Pinpoint the cell where the given text exists, returning its (x, y) midpoint coordinate. 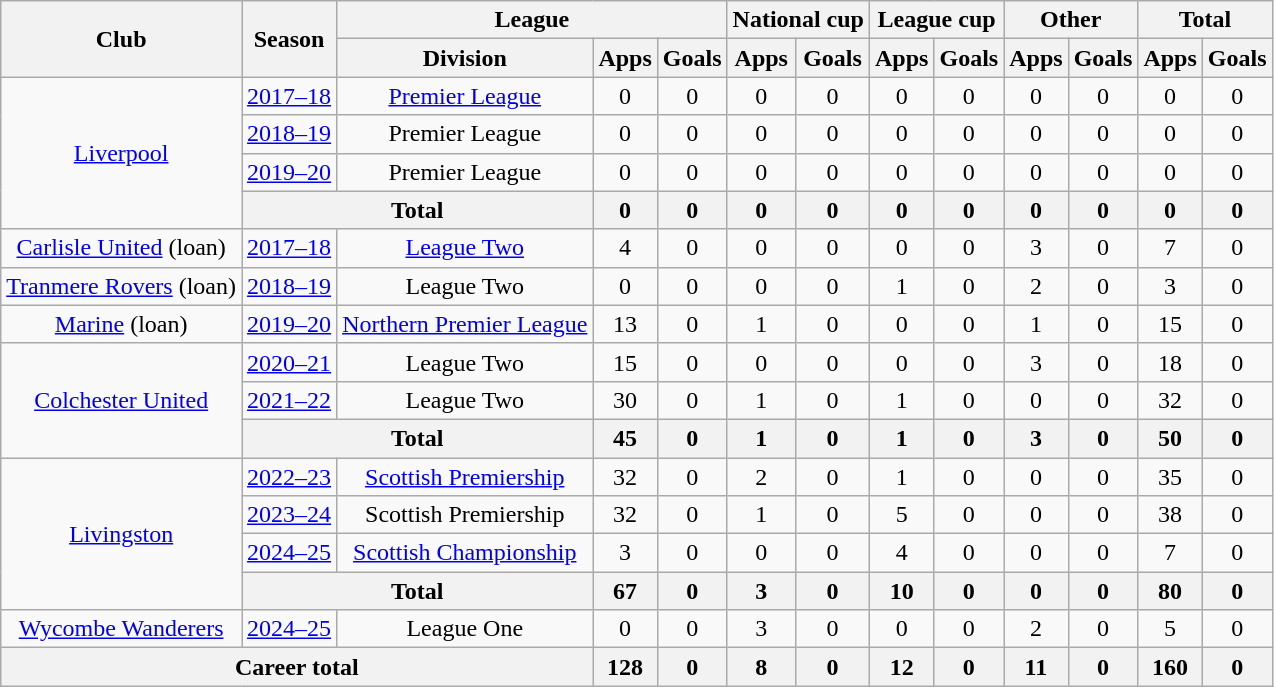
Colchester United (122, 400)
League One (465, 629)
160 (1170, 667)
30 (625, 400)
2021–22 (290, 400)
38 (1170, 515)
2020–21 (290, 362)
Livingston (122, 534)
Tranmere Rovers (loan) (122, 286)
80 (1170, 591)
128 (625, 667)
12 (902, 667)
Marine (loan) (122, 324)
50 (1170, 438)
67 (625, 591)
2022–23 (290, 477)
Club (122, 39)
Division (465, 58)
Scottish Championship (465, 553)
Season (290, 39)
45 (625, 438)
2023–24 (290, 515)
8 (761, 667)
Carlisle United (loan) (122, 248)
13 (625, 324)
Liverpool (122, 153)
Northern Premier League (465, 324)
Career total (297, 667)
Wycombe Wanderers (122, 629)
11 (1036, 667)
League (532, 20)
League cup (937, 20)
18 (1170, 362)
National cup (798, 20)
Other (1071, 20)
35 (1170, 477)
10 (902, 591)
